For the text-containing cell, return its midpoint in [X, Y] coordinate format. 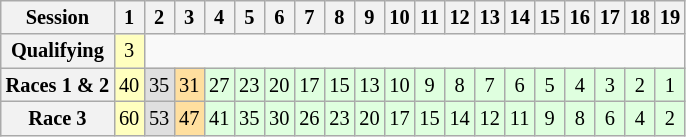
41 [219, 118]
Qualifying [58, 51]
27 [219, 85]
19 [670, 17]
40 [129, 85]
30 [279, 118]
47 [189, 118]
16 [580, 17]
60 [129, 118]
18 [640, 17]
26 [309, 118]
Races 1 & 2 [58, 85]
31 [189, 85]
53 [159, 118]
Race 3 [58, 118]
Session [58, 17]
